Identify which cell holds the provided text, then report its [x, y] central coordinate. 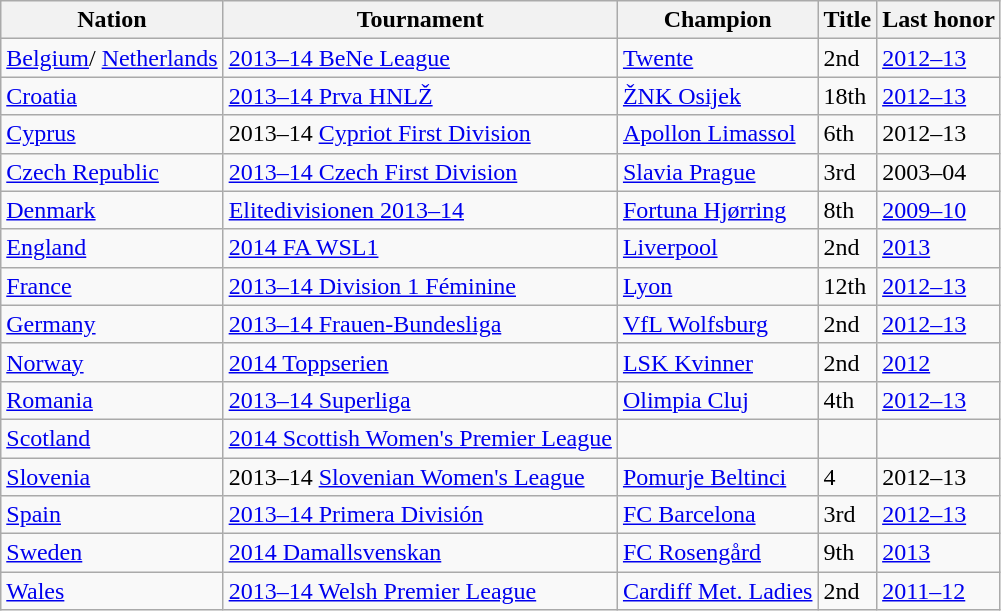
18th [848, 96]
2013–14 Cypriot First Division [420, 134]
2009–10 [939, 210]
2013–14 Prva HNLŽ [420, 96]
ŽNK Osijek [718, 96]
Denmark [112, 210]
Sweden [112, 553]
Champion [718, 20]
2013–14 Division 1 Féminine [420, 286]
Pomurje Beltinci [718, 477]
France [112, 286]
2011–12 [939, 591]
Fortuna Hjørring [718, 210]
12th [848, 286]
2014 Damallsvenskan [420, 553]
Lyon [718, 286]
VfL Wolfsburg [718, 324]
4th [848, 400]
Germany [112, 324]
2013–14 Superliga [420, 400]
Cardiff Met. Ladies [718, 591]
2013–14 Primera División [420, 515]
2013–14 Welsh Premier League [420, 591]
2014 Scottish Women's Premier League [420, 438]
Slovenia [112, 477]
Nation [112, 20]
Olimpia Cluj [718, 400]
Romania [112, 400]
Norway [112, 362]
Elitedivisionen 2013–14 [420, 210]
2013–14 Slovenian Women's League [420, 477]
Apollon Limassol [718, 134]
4 [848, 477]
2014 FA WSL1 [420, 248]
Belgium/ Netherlands [112, 58]
Cyprus [112, 134]
Slavia Prague [718, 172]
Twente [718, 58]
2012 [939, 362]
Croatia [112, 96]
8th [848, 210]
LSK Kvinner [718, 362]
9th [848, 553]
Scotland [112, 438]
2013–14 BeNe League [420, 58]
Title [848, 20]
6th [848, 134]
Czech Republic [112, 172]
Tournament [420, 20]
2013–14 Frauen-Bundesliga [420, 324]
England [112, 248]
Liverpool [718, 248]
2003–04 [939, 172]
2013–14 Czech First Division [420, 172]
Wales [112, 591]
Spain [112, 515]
FC Rosengård [718, 553]
FC Barcelona [718, 515]
Last honor [939, 20]
2014 Toppserien [420, 362]
